For the text-containing cell, return its midpoint in [x, y] coordinate format. 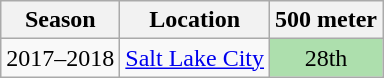
Salt Lake City [195, 58]
28th [326, 58]
2017–2018 [60, 58]
500 meter [326, 20]
Season [60, 20]
Location [195, 20]
